Determine the [X, Y] coordinate at the center of the cell enclosing the given text.  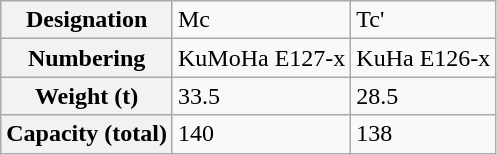
140 [261, 134]
138 [424, 134]
28.5 [424, 96]
Capacity (total) [87, 134]
KuMoHa E127-x [261, 58]
Mc [261, 20]
KuHa E126-x [424, 58]
33.5 [261, 96]
Designation [87, 20]
Numbering [87, 58]
Weight (t) [87, 96]
Tc' [424, 20]
